Identify which cell holds the provided text, then report its [X, Y] central coordinate. 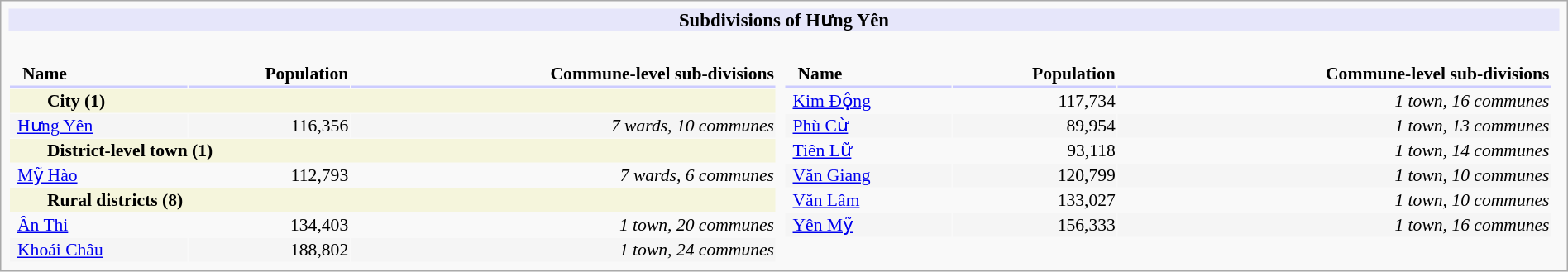
93,118 [1035, 150]
112,793 [270, 175]
Hưng Yên [98, 126]
117,734 [1035, 101]
District-level town (1) [393, 150]
133,027 [1035, 200]
Mỹ Hào [98, 175]
Ân Thi [98, 225]
7 wards, 10 communes [562, 126]
1 town, 13 communes [1335, 126]
156,333 [1035, 225]
Khoái Châu [98, 250]
1 town, 14 communes [1335, 150]
Văn Lâm [868, 200]
City (1) [393, 101]
Kim Động [868, 101]
1 town, 20 communes [562, 225]
89,954 [1035, 126]
1 town, 24 communes [562, 250]
7 wards, 6 communes [562, 175]
Văn Giang [868, 175]
Yên Mỹ [868, 225]
Tiên Lữ [868, 150]
120,799 [1035, 175]
188,802 [270, 250]
Phù Cừ [868, 126]
116,356 [270, 126]
Rural districts (8) [393, 200]
Subdivisions of Hưng Yên [784, 20]
134,403 [270, 225]
